Find where the given text appears and provide that cell's center as (x, y) coordinate. 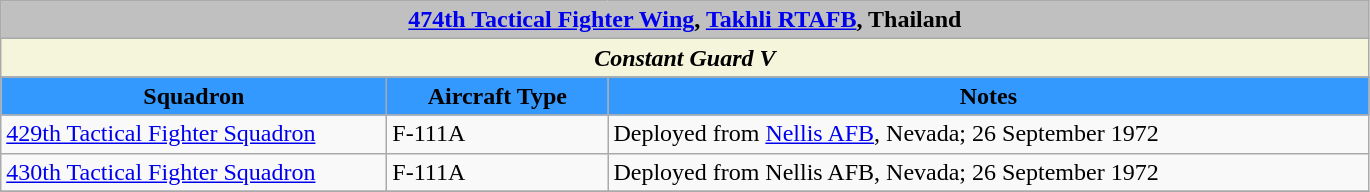
474th Tactical Fighter Wing, Takhli RTAFB, Thailand (685, 20)
Aircraft Type (498, 96)
429th Tactical Fighter Squadron (194, 134)
Squadron (194, 96)
430th Tactical Fighter Squadron (194, 172)
Notes (988, 96)
Constant Guard V (685, 58)
